Search for the cell housing the specified text and yield its [x, y] center coordinate. 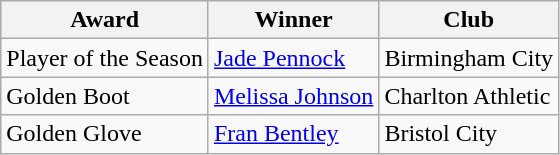
Golden Glove [105, 134]
Award [105, 20]
Birmingham City [469, 58]
Player of the Season [105, 58]
Jade Pennock [293, 58]
Bristol City [469, 134]
Fran Bentley [293, 134]
Golden Boot [105, 96]
Club [469, 20]
Charlton Athletic [469, 96]
Melissa Johnson [293, 96]
Winner [293, 20]
